Output the (x, y) coordinate of the center of the cell containing the given text.  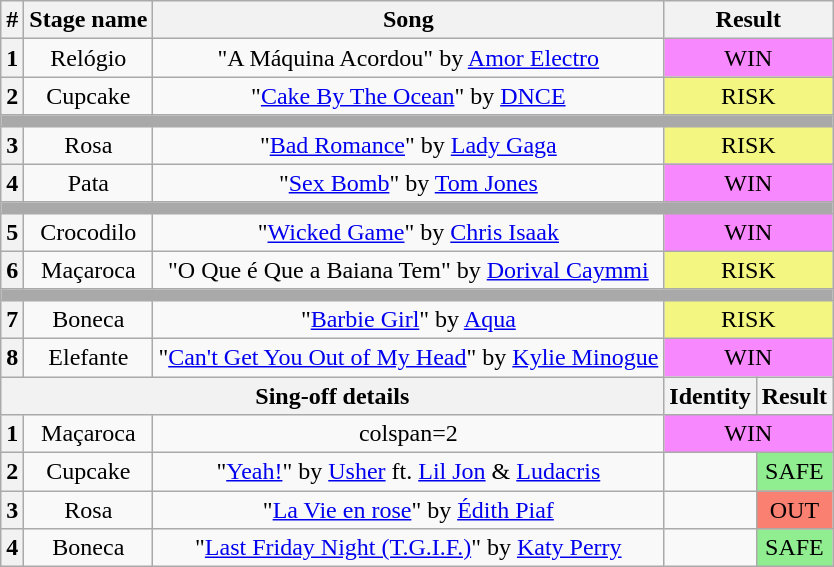
"Bad Romance" by Lady Gaga (408, 145)
6 (12, 270)
colspan=2 (408, 434)
"Last Friday Night (T.G.I.F.)" by Katy Perry (408, 548)
"Barbie Girl" by Aqua (408, 319)
Stage name (88, 20)
Crocodilo (88, 232)
"Sex Bomb" by Tom Jones (408, 183)
"O Que é Que a Baiana Tem" by Dorival Caymmi (408, 270)
7 (12, 319)
"Can't Get You Out of My Head" by Kylie Minogue (408, 357)
"Wicked Game" by Chris Isaak (408, 232)
Pata (88, 183)
"Yeah!" by Usher ft. Lil Jon & Ludacris (408, 472)
8 (12, 357)
Song (408, 20)
Sing-off details (332, 395)
Elefante (88, 357)
Identity (710, 395)
"La Vie en rose" by Édith Piaf (408, 510)
# (12, 20)
"Cake By The Ocean" by DNCE (408, 96)
Relógio (88, 58)
OUT (794, 510)
5 (12, 232)
"A Máquina Acordou" by Amor Electro (408, 58)
